Find where the given text appears and provide that cell's center as (X, Y) coordinate. 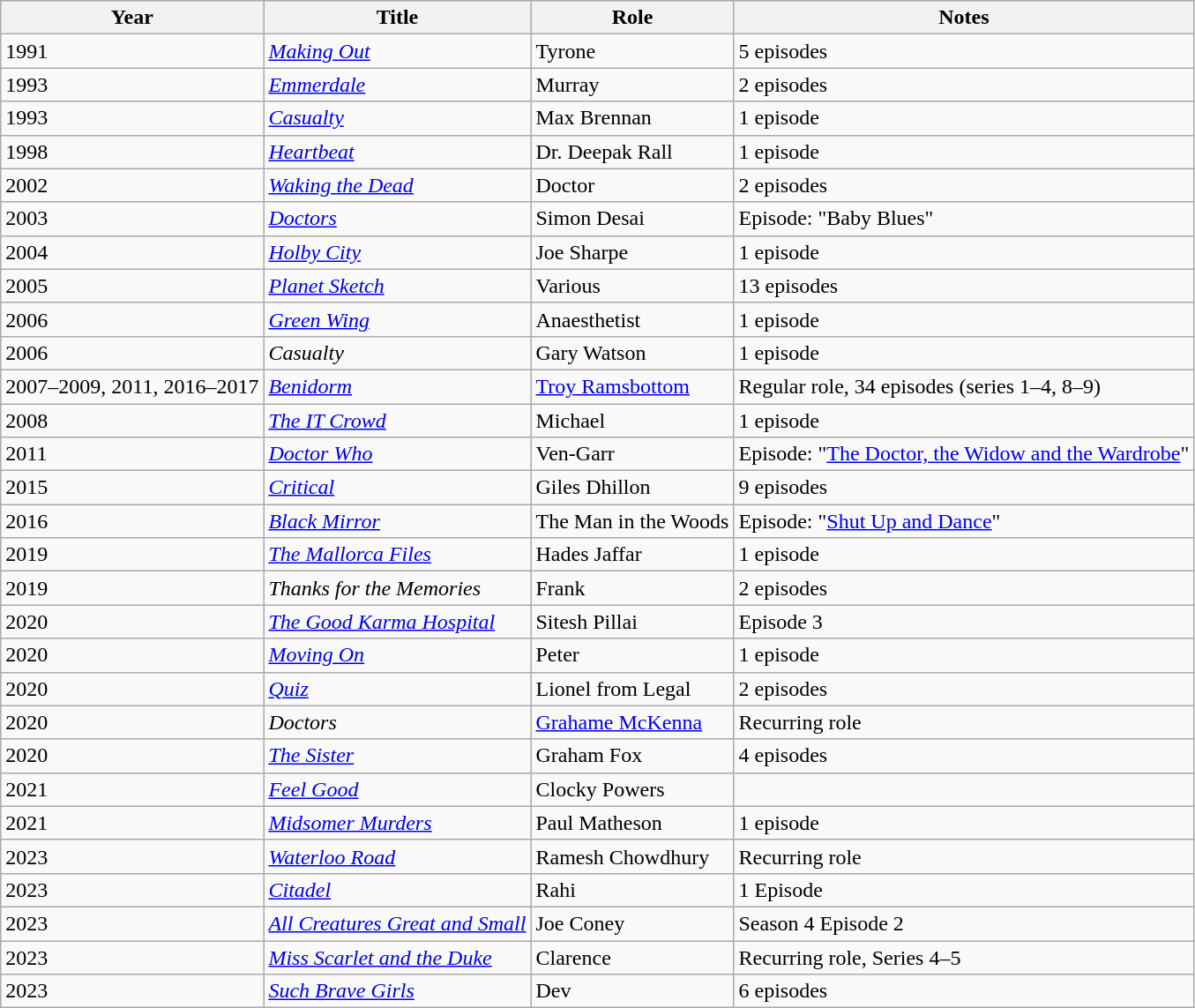
2008 (132, 421)
Doctor Who (397, 454)
6 episodes (964, 991)
Benidorm (397, 386)
Heartbeat (397, 152)
The Man in the Woods (632, 521)
The Mallorca Files (397, 555)
Clocky Powers (632, 789)
Regular role, 34 episodes (series 1–4, 8–9) (964, 386)
Frank (632, 588)
Moving On (397, 655)
Rahi (632, 890)
The Sister (397, 756)
Troy Ramsbottom (632, 386)
2005 (132, 286)
Recurring role, Series 4–5 (964, 957)
Episode: "Shut Up and Dance" (964, 521)
Various (632, 286)
Giles Dhillon (632, 488)
1 Episode (964, 890)
Simon Desai (632, 219)
Holby City (397, 252)
Grahame McKenna (632, 722)
Doctor (632, 185)
Making Out (397, 51)
Role (632, 18)
Thanks for the Memories (397, 588)
Citadel (397, 890)
Notes (964, 18)
2002 (132, 185)
Episode: "The Doctor, the Widow and the Wardrobe" (964, 454)
The IT Crowd (397, 421)
Feel Good (397, 789)
4 episodes (964, 756)
Waterloo Road (397, 856)
Dev (632, 991)
1991 (132, 51)
Black Mirror (397, 521)
2004 (132, 252)
Hades Jaffar (632, 555)
Michael (632, 421)
Paul Matheson (632, 823)
Emmerdale (397, 85)
Midsomer Murders (397, 823)
Green Wing (397, 319)
2015 (132, 488)
Peter (632, 655)
All Creatures Great and Small (397, 923)
The Good Karma Hospital (397, 622)
9 episodes (964, 488)
Waking the Dead (397, 185)
Tyrone (632, 51)
Sitesh Pillai (632, 622)
Murray (632, 85)
Year (132, 18)
Max Brennan (632, 118)
Joe Sharpe (632, 252)
Critical (397, 488)
Ramesh Chowdhury (632, 856)
Graham Fox (632, 756)
2011 (132, 454)
2003 (132, 219)
Title (397, 18)
Clarence (632, 957)
Dr. Deepak Rall (632, 152)
2016 (132, 521)
Anaesthetist (632, 319)
1998 (132, 152)
Gary Watson (632, 353)
5 episodes (964, 51)
Quiz (397, 689)
Episode 3 (964, 622)
Miss Scarlet and the Duke (397, 957)
13 episodes (964, 286)
Planet Sketch (397, 286)
Season 4 Episode 2 (964, 923)
Joe Coney (632, 923)
Lionel from Legal (632, 689)
Ven-Garr (632, 454)
2007–2009, 2011, 2016–2017 (132, 386)
Such Brave Girls (397, 991)
Episode: "Baby Blues" (964, 219)
